Provide the (X, Y) coordinate of the cell's center where the given text is located.  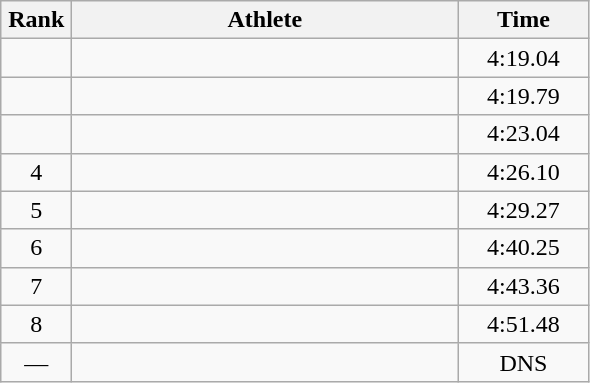
4:29.27 (524, 210)
5 (36, 210)
7 (36, 286)
— (36, 362)
4:19.04 (524, 58)
4 (36, 172)
4:43.36 (524, 286)
DNS (524, 362)
8 (36, 324)
6 (36, 248)
4:23.04 (524, 134)
4:40.25 (524, 248)
4:19.79 (524, 96)
4:26.10 (524, 172)
Rank (36, 20)
Time (524, 20)
Athlete (265, 20)
4:51.48 (524, 324)
